Return (X, Y) of the center of cell containing provided text 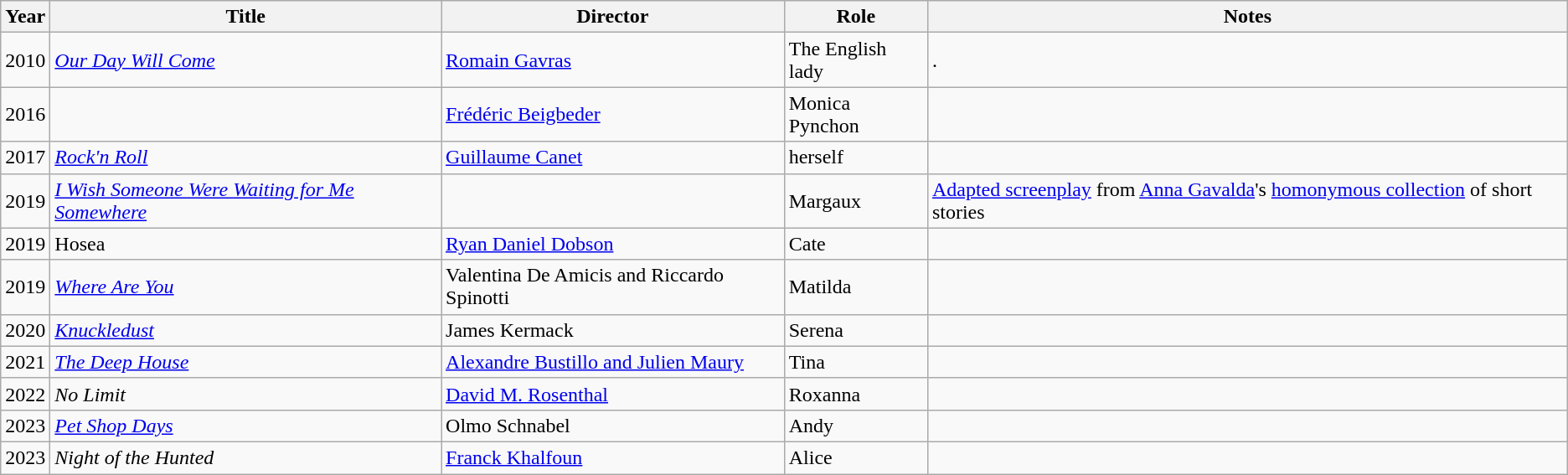
Roxanna (856, 394)
2020 (25, 330)
Cate (856, 244)
Matilda (856, 287)
Where Are You (246, 287)
2010 (25, 60)
Pet Shop Days (246, 426)
Role (856, 17)
Guillaume Canet (613, 157)
2016 (25, 114)
Frédéric Beigbeder (613, 114)
Our Day Will Come (246, 60)
Title (246, 17)
Olmo Schnabel (613, 426)
Franck Khalfoun (613, 457)
Margaux (856, 201)
Alexandre Bustillo and Julien Maury (613, 362)
. (1247, 60)
Valentina De Amicis and Riccardo Spinotti (613, 287)
Night of the Hunted (246, 457)
Notes (1247, 17)
Alice (856, 457)
Adapted screenplay from Anna Gavalda's homonymous collection of short stories (1247, 201)
2021 (25, 362)
I Wish Someone Were Waiting for Me Somewhere (246, 201)
2022 (25, 394)
Tina (856, 362)
2017 (25, 157)
David M. Rosenthal (613, 394)
Monica Pynchon (856, 114)
Director (613, 17)
herself (856, 157)
Rock'n Roll (246, 157)
Year (25, 17)
The English lady (856, 60)
Knuckledust (246, 330)
The Deep House (246, 362)
No Limit (246, 394)
Serena (856, 330)
James Kermack (613, 330)
Ryan Daniel Dobson (613, 244)
Hosea (246, 244)
Andy (856, 426)
Romain Gavras (613, 60)
